Return the (x, y) coordinate for the center point of the cell that contains the specified text.  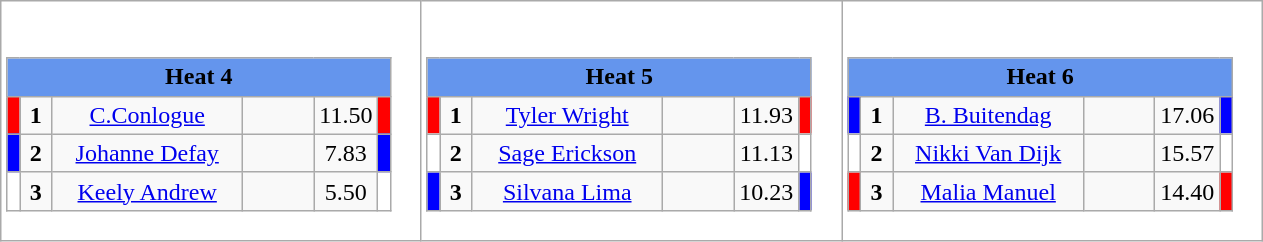
Heat 6 (1040, 77)
Heat 6 1 B. Buitendag 17.06 2 Nikki Van Dijk 15.57 3 Malia Manuel 14.40 (1052, 121)
17.06 (1188, 115)
Heat 5 (619, 77)
B. Buitendag (988, 115)
Johanne Defay (148, 153)
Sage Erickson (568, 153)
5.50 (346, 191)
11.13 (766, 153)
Heat 4 (198, 77)
7.83 (346, 153)
11.50 (346, 115)
Heat 4 1 C.Conlogue 11.50 2 Johanne Defay 7.83 3 Keely Andrew 5.50 (211, 121)
Heat 5 1 Tyler Wright 11.93 2 Sage Erickson 11.13 3 Silvana Lima 10.23 (632, 121)
Malia Manuel (988, 191)
10.23 (766, 191)
Tyler Wright (568, 115)
Keely Andrew (148, 191)
C.Conlogue (148, 115)
11.93 (766, 115)
Nikki Van Dijk (988, 153)
15.57 (1188, 153)
14.40 (1188, 191)
Silvana Lima (568, 191)
